Return (x, y) of the center of cell containing provided text 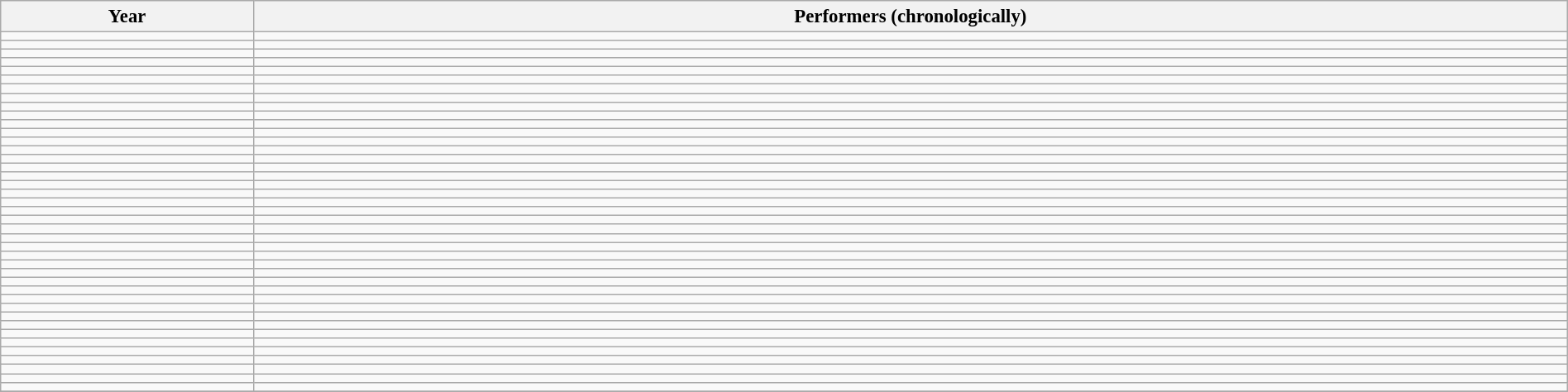
Performers (chronologically) (910, 17)
Year (127, 17)
